Search for the cell housing the specified text and yield its (x, y) center coordinate. 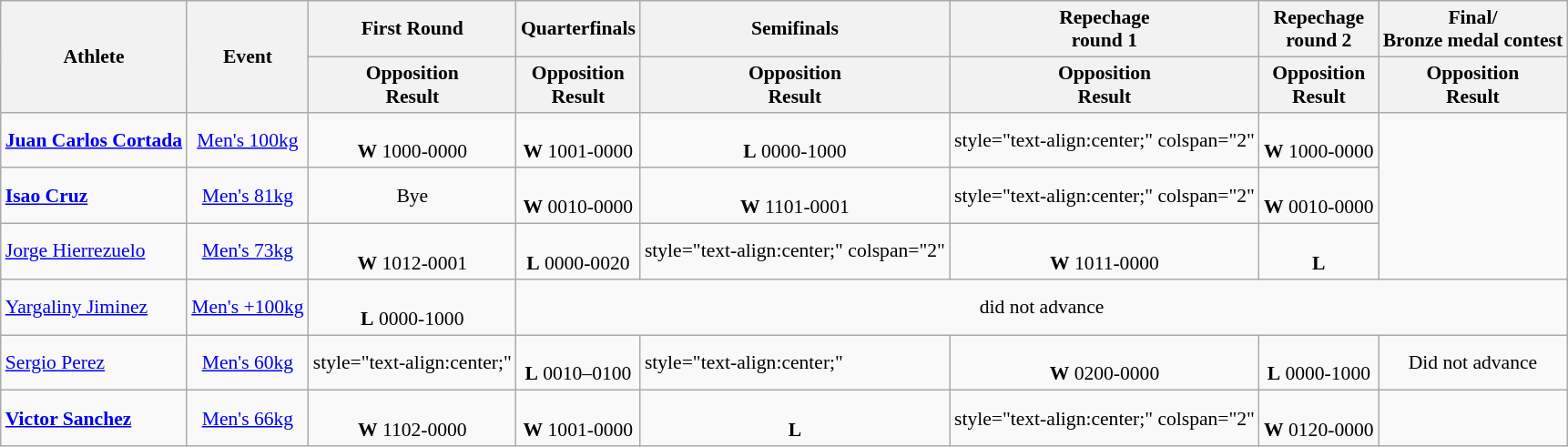
did not advance (1042, 308)
W 1011-0000 (1105, 251)
Jorge Hierrezuelo (94, 251)
Juan Carlos Cortada (94, 140)
Bye (412, 197)
W 1102-0000 (412, 419)
Victor Sanchez (94, 419)
Repechage round 2 (1319, 29)
Did not advance (1473, 362)
Event (248, 56)
W 1101-0001 (795, 197)
Quarterfinals (578, 29)
L 0000-0020 (578, 251)
Sergio Perez (94, 362)
W 1012-0001 (412, 251)
Final/Bronze medal contest (1473, 29)
W 0200-0000 (1105, 362)
W 0120-0000 (1319, 419)
Repechage round 1 (1105, 29)
Isao Cruz (94, 197)
Men's 100kg (248, 140)
Yargaliny Jiminez (94, 308)
Athlete (94, 56)
Semifinals (795, 29)
Men's 66kg (248, 419)
L 0010–0100 (578, 362)
First Round (412, 29)
Men's 60kg (248, 362)
Men's +100kg (248, 308)
Men's 81kg (248, 197)
Men's 73kg (248, 251)
